Scan for the cell matching the given text and deliver its [X, Y] coordinate at center. 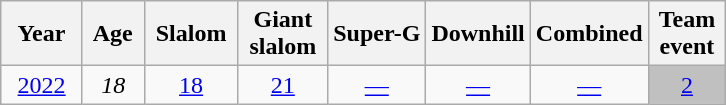
Super-G [377, 34]
2022 [42, 85]
2 [687, 85]
Age [113, 34]
21 [283, 85]
Team event [687, 34]
Downhill [478, 34]
Year [42, 34]
Slalom [191, 34]
Giant slalom [283, 34]
Combined [589, 34]
